Scan for the cell matching the given text and deliver its (X, Y) coordinate at center. 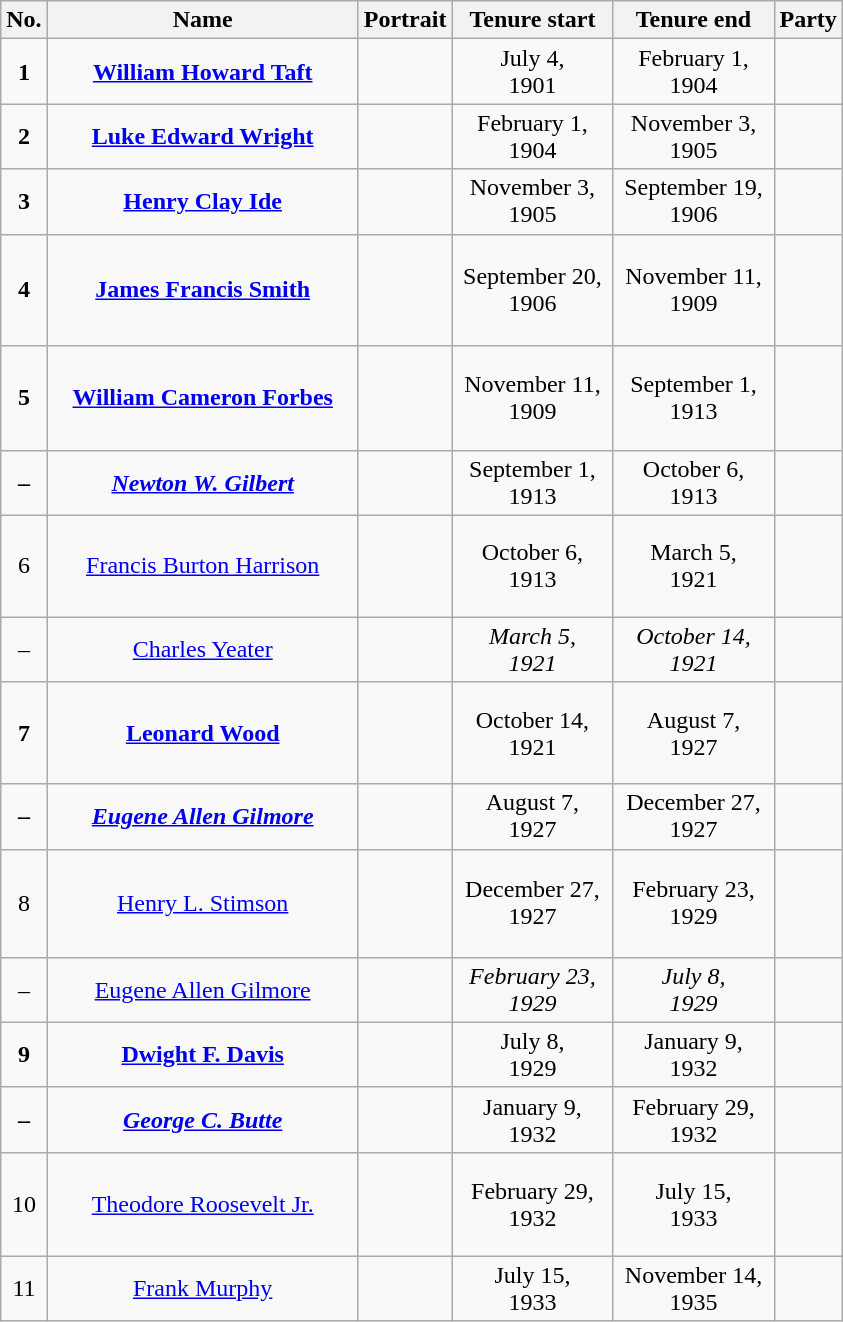
Henry Clay Ide (202, 202)
No. (24, 20)
8 (24, 903)
3 (24, 202)
4 (24, 290)
1 (24, 72)
2 (24, 136)
November 14,1935 (694, 1288)
Portrait (405, 20)
Frank Murphy (202, 1288)
Theodore Roosevelt Jr. (202, 1204)
Henry L. Stimson (202, 903)
William Howard Taft (202, 72)
July 4,1901 (532, 72)
Luke Edward Wright (202, 136)
September 20,1906 (532, 290)
Tenure start (532, 20)
6 (24, 566)
James Francis Smith (202, 290)
7 (24, 733)
Party (808, 20)
5 (24, 398)
Tenure end (694, 20)
Francis Burton Harrison (202, 566)
Charles Yeater (202, 650)
11 (24, 1288)
September 19,1906 (694, 202)
10 (24, 1204)
Newton W. Gilbert (202, 482)
Name (202, 20)
Leonard Wood (202, 733)
Dwight F. Davis (202, 1054)
George C. Butte (202, 1120)
9 (24, 1054)
William Cameron Forbes (202, 398)
